Return the (X, Y) coordinate for the center point of the cell that contains the specified text.  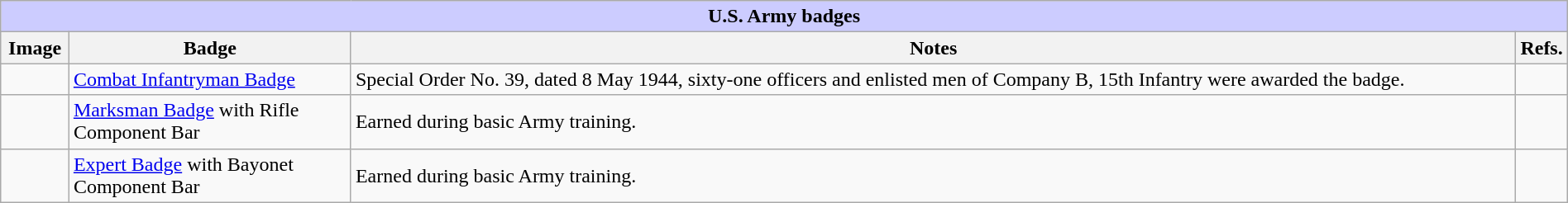
Marksman Badge with Rifle Component Bar (210, 122)
U.S. Army badges (784, 17)
Badge (210, 48)
Expert Badge with Bayonet Component Bar (210, 175)
Combat Infantryman Badge (210, 79)
Image (35, 48)
Special Order No. 39, dated 8 May 1944, sixty-one officers and enlisted men of Company B, 15th Infantry were awarded the badge. (933, 79)
Notes (933, 48)
Refs. (1542, 48)
